For the text-containing cell, return its midpoint in [X, Y] coordinate format. 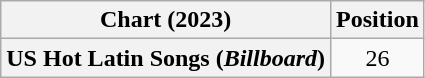
Position [378, 20]
26 [378, 58]
Chart (2023) [166, 20]
US Hot Latin Songs (Billboard) [166, 58]
